Extract the (x, y) coordinate from the center of the cell holding the provided text.  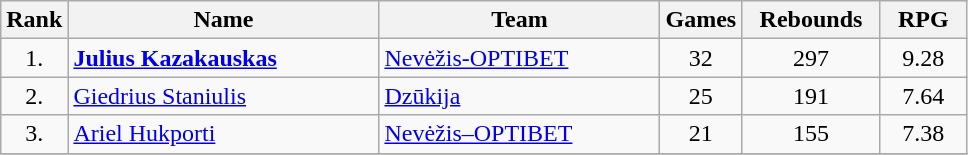
25 (701, 96)
RPG (923, 20)
32 (701, 58)
Rank (34, 20)
7.38 (923, 134)
Julius Kazakauskas (224, 58)
3. (34, 134)
Games (701, 20)
Name (224, 20)
7.64 (923, 96)
Ariel Hukporti (224, 134)
2. (34, 96)
Rebounds (812, 20)
1. (34, 58)
Giedrius Staniulis (224, 96)
155 (812, 134)
191 (812, 96)
Dzūkija (520, 96)
21 (701, 134)
Nevėžis-OPTIBET (520, 58)
Nevėžis–OPTIBET (520, 134)
Team (520, 20)
297 (812, 58)
9.28 (923, 58)
